Identify which cell holds the provided text, then report its [X, Y] central coordinate. 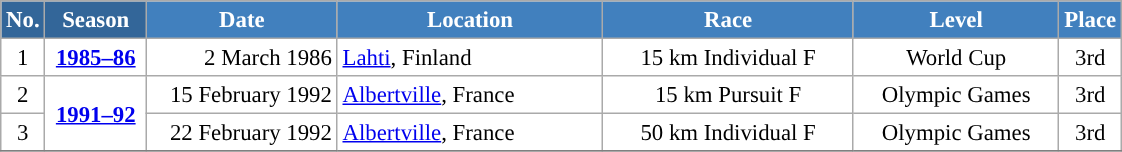
Lahti, Finland [470, 58]
15 February 1992 [242, 95]
Season [96, 20]
22 February 1992 [242, 133]
Date [242, 20]
15 km Pursuit F [728, 95]
World Cup [956, 58]
2 March 1986 [242, 58]
3 [23, 133]
No. [23, 20]
1985–86 [96, 58]
Place [1090, 20]
15 km Individual F [728, 58]
2 [23, 95]
Level [956, 20]
1 [23, 58]
Race [728, 20]
1991–92 [96, 114]
50 km Individual F [728, 133]
Location [470, 20]
